Capture the cell that displays the provided text and extract its [x, y] central coordinate. 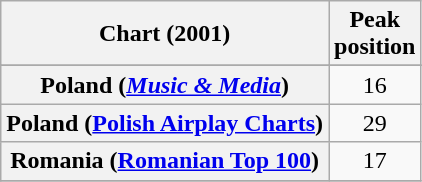
Peakposition [375, 34]
17 [375, 161]
Poland (Music & Media) [165, 85]
Romania (Romanian Top 100) [165, 161]
29 [375, 123]
16 [375, 85]
Poland (Polish Airplay Charts) [165, 123]
Chart (2001) [165, 34]
